Find where the given text appears and provide that cell's center as [X, Y] coordinate. 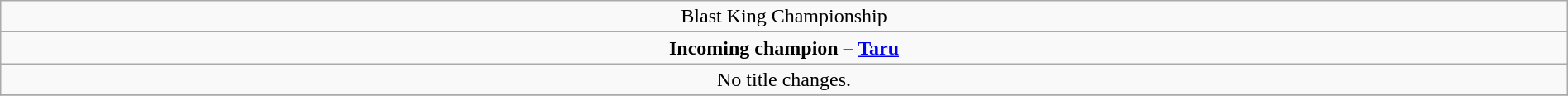
No title changes. [784, 79]
Incoming champion – Taru [784, 48]
Blast King Championship [784, 17]
